Find where the given text appears and provide that cell's center as (x, y) coordinate. 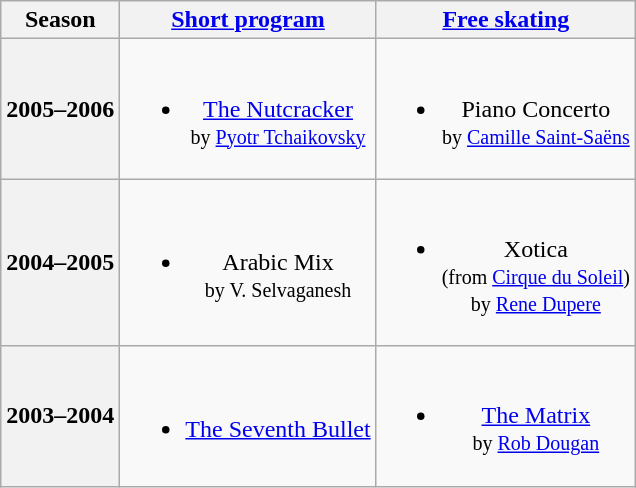
Free skating (506, 20)
The Nutcracker by Pyotr Tchaikovsky (248, 109)
Arabic Mix by V. Selvaganesh (248, 262)
2003–2004 (60, 416)
2005–2006 (60, 109)
Season (60, 20)
Piano Concerto by Camille Saint-Saëns (506, 109)
Xotica (from Cirque du Soleil) by Rene Dupere (506, 262)
2004–2005 (60, 262)
Short program (248, 20)
The Seventh Bullet (248, 416)
The Matrix by Rob Dougan (506, 416)
